Locate the cell with the specified text and output its (X, Y) center coordinate. 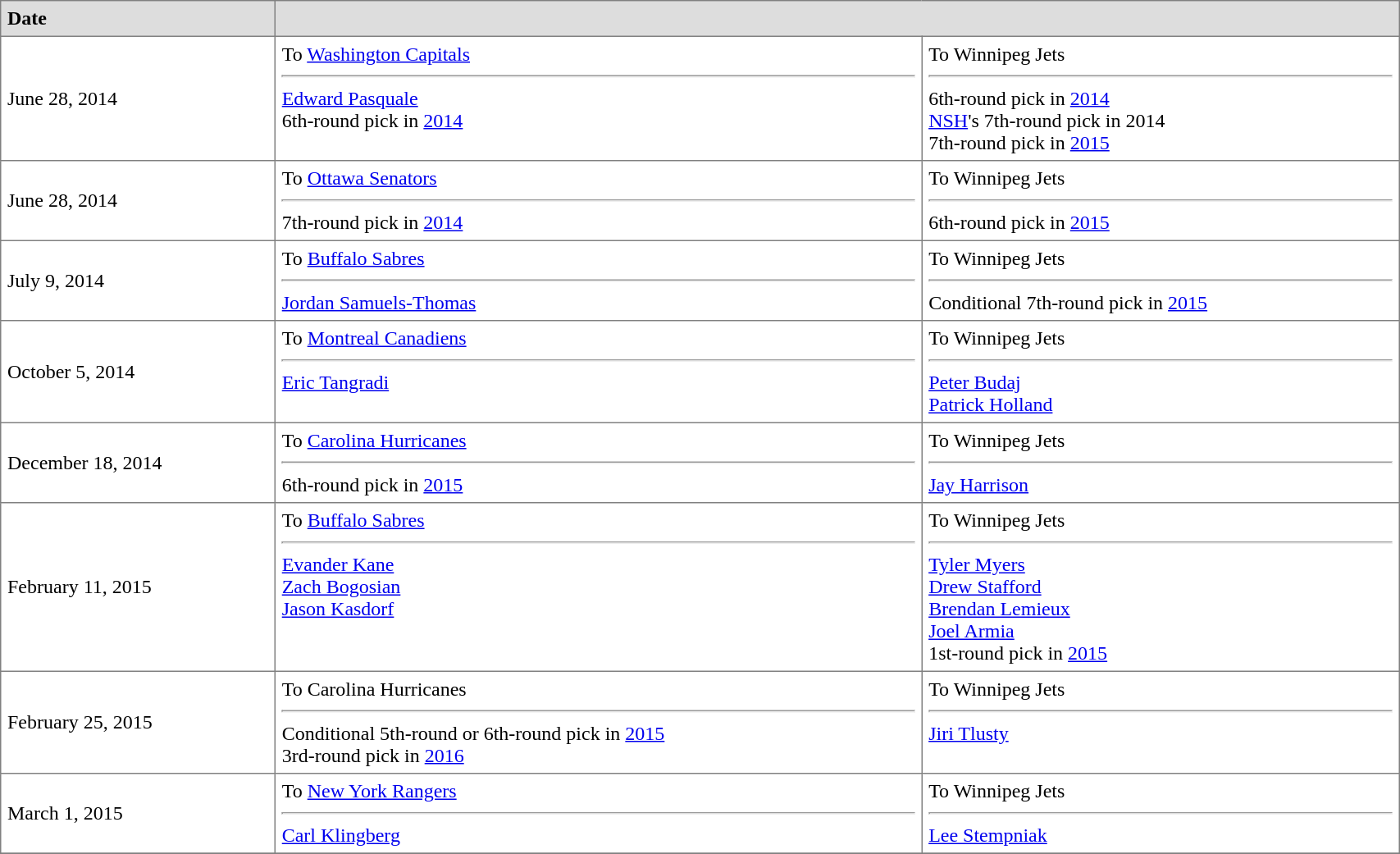
To Winnipeg Jets6th-round pick in 2015 (1161, 201)
March 1, 2015 (138, 814)
To Winnipeg JetsJay Harrison (1161, 463)
To Buffalo SabresEvander KaneZach BogosianJason Kasdorf (598, 587)
February 25, 2015 (138, 722)
To New York RangersCarl Klingberg (598, 814)
February 11, 2015 (138, 587)
July 9, 2014 (138, 281)
To Ottawa Senators7th-round pick in 2014 (598, 201)
To Buffalo SabresJordan Samuels-Thomas (598, 281)
To Winnipeg Jets6th-round pick in 2014NSH's 7th-round pick in 20147th-round pick in 2015 (1161, 98)
To Winnipeg JetsPeter BudajPatrick Holland (1161, 372)
To Winnipeg JetsLee Stempniak (1161, 814)
Date (138, 19)
To Winnipeg JetsConditional 7th-round pick in 2015 (1161, 281)
To Carolina HurricanesConditional 5th-round or 6th-round pick in 20153rd-round pick in 2016 (598, 722)
October 5, 2014 (138, 372)
To Montreal CanadiensEric Tangradi (598, 372)
To Winnipeg JetsTyler MyersDrew StaffordBrendan LemieuxJoel Armia1st-round pick in 2015 (1161, 587)
To Carolina Hurricanes6th-round pick in 2015 (598, 463)
To Winnipeg JetsJiri Tlusty (1161, 722)
December 18, 2014 (138, 463)
To Washington CapitalsEdward Pasquale6th-round pick in 2014 (598, 98)
